Output the [x, y] coordinate of the center of the cell containing the given text.  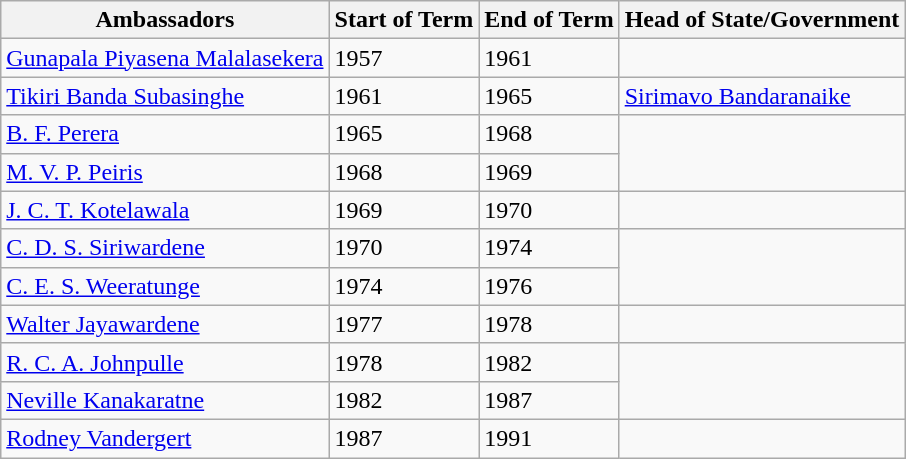
Head of State/Government [762, 20]
1991 [549, 438]
Rodney Vandergert [165, 438]
Walter Jayawardene [165, 324]
R. C. A. Johnpulle [165, 362]
1977 [404, 324]
Ambassadors [165, 20]
1976 [549, 286]
M. V. P. Peiris [165, 172]
Sirimavo Bandaranaike [762, 96]
C. D. S. Siriwardene [165, 248]
Neville Kanakaratne [165, 400]
Gunapala Piyasena Malalasekera [165, 58]
Start of Term [404, 20]
1957 [404, 58]
Tikiri Banda Subasinghe [165, 96]
B. F. Perera [165, 134]
J. C. T. Kotelawala [165, 210]
End of Term [549, 20]
C. E. S. Weeratunge [165, 286]
